Identify which cell holds the provided text, then report its (x, y) central coordinate. 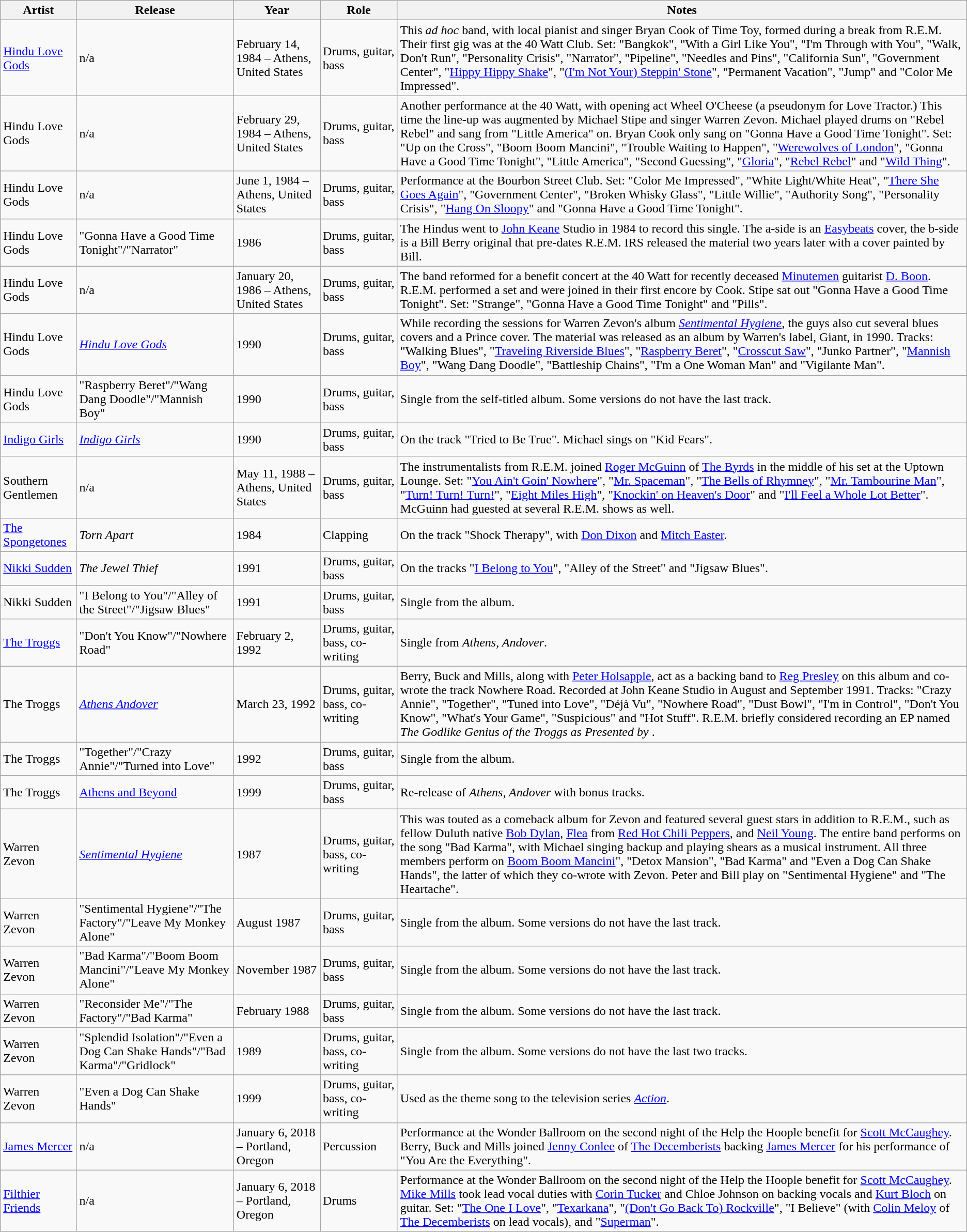
1987 (277, 854)
February 2, 1992 (277, 643)
Role (359, 10)
"Bad Karma"/"Boom Boom Mancini"/"Leave My Monkey Alone" (155, 970)
Athens and Beyond (155, 793)
February 1988 (277, 1011)
On the track "Shock Therapy", with Don Dixon and Mitch Easter. (682, 534)
"Raspberry Beret"/"Wang Dang Doodle"/"Mannish Boy" (155, 399)
"Sentimental Hygiene"/"The Factory"/"Leave My Monkey Alone" (155, 922)
"Reconsider Me"/"The Factory"/"Bad Karma" (155, 1011)
1989 (277, 1051)
November 1987 (277, 970)
"Even a Dog Can Shake Hands" (155, 1099)
James Mercer (38, 1146)
Release (155, 10)
Filthier Friends (38, 1201)
"Together"/"Crazy Annie"/"Turned into Love" (155, 759)
Single from the self-titled album. Some versions do not have the last track. (682, 399)
"Don't You Know"/"Nowhere Road" (155, 643)
August 1987 (277, 922)
June 1, 1984 – Athens, United States (277, 195)
1986 (277, 242)
Year (277, 10)
On the track "Tried to Be True". Michael sings on "Kid Fears". (682, 439)
Sentimental Hygiene (155, 854)
"Gonna Have a Good Time Tonight"/"Narrator" (155, 242)
1984 (277, 534)
Southern Gentlemen (38, 487)
The Spongetones (38, 534)
Single from Athens, Andover. (682, 643)
January 20, 1986 – Athens, United States (277, 290)
"Splendid Isolation"/"Even a Dog Can Shake Hands"/"Bad Karma"/"Gridlock" (155, 1051)
"I Belong to You"/"Alley of the Street"/"Jigsaw Blues" (155, 602)
Re-release of Athens, Andover with bonus tracks. (682, 793)
Single from the album. Some versions do not have the last two tracks. (682, 1051)
March 23, 1992 (277, 704)
Torn Apart (155, 534)
February 14, 1984 – Athens, United States (277, 58)
Artist (38, 10)
Percussion (359, 1146)
Drums (359, 1201)
February 29, 1984 – Athens, United States (277, 133)
On the tracks "I Belong to You", "Alley of the Street" and "Jigsaw Blues". (682, 568)
Athens Andover (155, 704)
May 11, 1988 – Athens, United States (277, 487)
Notes (682, 10)
Clapping (359, 534)
1992 (277, 759)
Used as the theme song to the television series Action. (682, 1099)
The Jewel Thief (155, 568)
